Return the [X, Y] coordinate for the center point of the cell that contains the specified text.  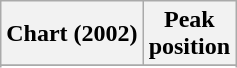
Chart (2002) [72, 34]
Peakposition [189, 34]
